Return the (x, y) coordinate for the center point of the cell that contains the specified text.  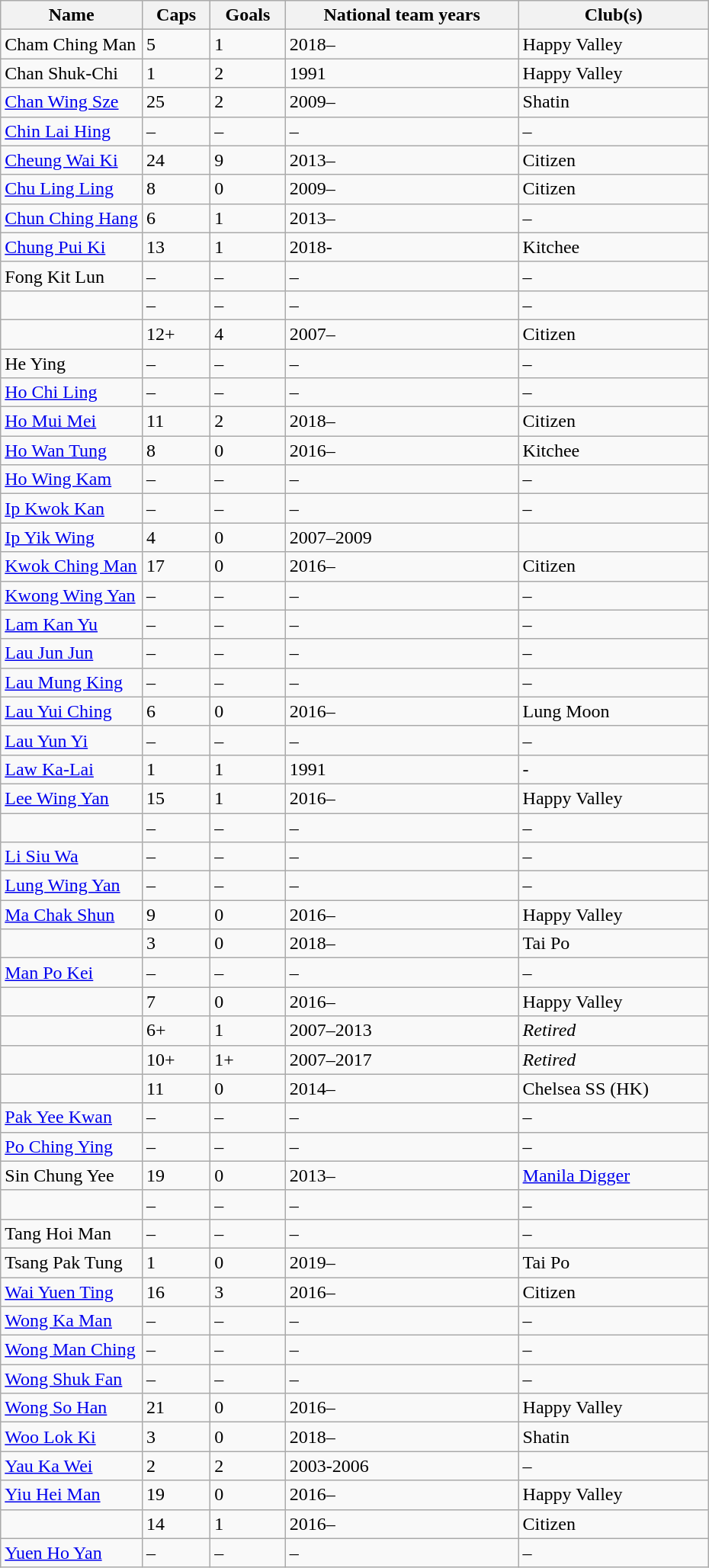
Lee Wing Yan (72, 798)
Wong Shuk Fan (72, 1379)
Lau Mung King (72, 682)
Ho Wing Kam (72, 479)
Club(s) (613, 15)
Caps (175, 15)
Wai Yuen Ting (72, 1292)
1+ (249, 1060)
Cheung Wai Ki (72, 160)
17 (175, 566)
Yuen Ho Yan (72, 1553)
21 (175, 1408)
12+ (175, 334)
Cham Ching Man (72, 44)
2018- (402, 247)
Tang Hoi Man (72, 1233)
Chin Lai Hing (72, 131)
Wong Ka Man (72, 1321)
Fong Kit Lun (72, 276)
2007–2017 (402, 1060)
14 (175, 1524)
Name (72, 15)
Ho Mui Mei (72, 422)
2014– (402, 1089)
2019– (402, 1262)
Ma Chak Shun (72, 915)
2007–2009 (402, 537)
2007–2013 (402, 1031)
Ip Kwok Kan (72, 508)
Pak Yee Kwan (72, 1117)
Ho Chi Ling (72, 393)
24 (175, 160)
25 (175, 102)
5 (175, 44)
Chan Wing Sze (72, 102)
Law Ka-Lai (72, 769)
6+ (175, 1031)
Man Po Kei (72, 973)
15 (175, 798)
- (613, 769)
Po Ching Ying (72, 1146)
Lung Wing Yan (72, 886)
Kwok Ching Man (72, 566)
National team years (402, 15)
Lau Yun Yi (72, 740)
Yau Ka Wei (72, 1466)
7 (175, 1002)
Chelsea SS (HK) (613, 1089)
Chu Ling Ling (72, 189)
Goals (249, 15)
Chun Ching Hang (72, 218)
Sin Chung Yee (72, 1175)
Wong Man Ching (72, 1350)
2003-2006 (402, 1466)
10+ (175, 1060)
Wong So Han (72, 1408)
Ip Yik Wing (72, 537)
Yiu Hei Man (72, 1495)
16 (175, 1292)
Manila Digger (613, 1175)
Woo Lok Ki (72, 1437)
Ho Wan Tung (72, 451)
Chung Pui Ki (72, 247)
Kwong Wing Yan (72, 595)
Lau Yui Ching (72, 711)
Li Siu Wa (72, 857)
He Ying (72, 364)
Chan Shuk-Chi (72, 73)
Lau Jun Jun (72, 653)
13 (175, 247)
Tsang Pak Tung (72, 1262)
Lam Kan Yu (72, 624)
Lung Moon (613, 711)
2007– (402, 334)
